For the text-containing cell, return its midpoint in [x, y] coordinate format. 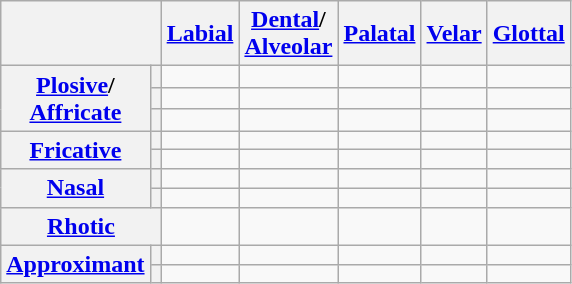
Rhotic [81, 226]
Glottal [528, 34]
Palatal [380, 34]
Labial [200, 34]
Velar [454, 34]
Approximant [76, 264]
Fricative [76, 150]
Nasal [76, 188]
Dental/Alveolar [288, 34]
Plosive/Affricate [76, 98]
